Extract the [x, y] coordinate from the center of the cell holding the provided text.  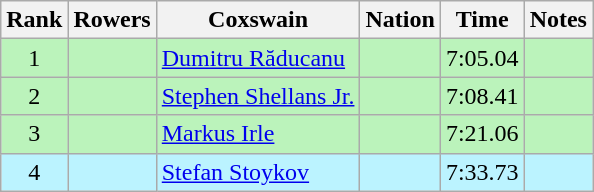
7:21.06 [482, 134]
Markus Irle [258, 134]
Nation [400, 20]
Rowers [112, 20]
3 [34, 134]
Notes [558, 20]
Stephen Shellans Jr. [258, 96]
7:33.73 [482, 172]
Coxswain [258, 20]
2 [34, 96]
7:05.04 [482, 58]
Stefan Stoykov [258, 172]
Dumitru Răducanu [258, 58]
1 [34, 58]
Time [482, 20]
7:08.41 [482, 96]
Rank [34, 20]
4 [34, 172]
